Scan for the cell matching the given text and deliver its (X, Y) coordinate at center. 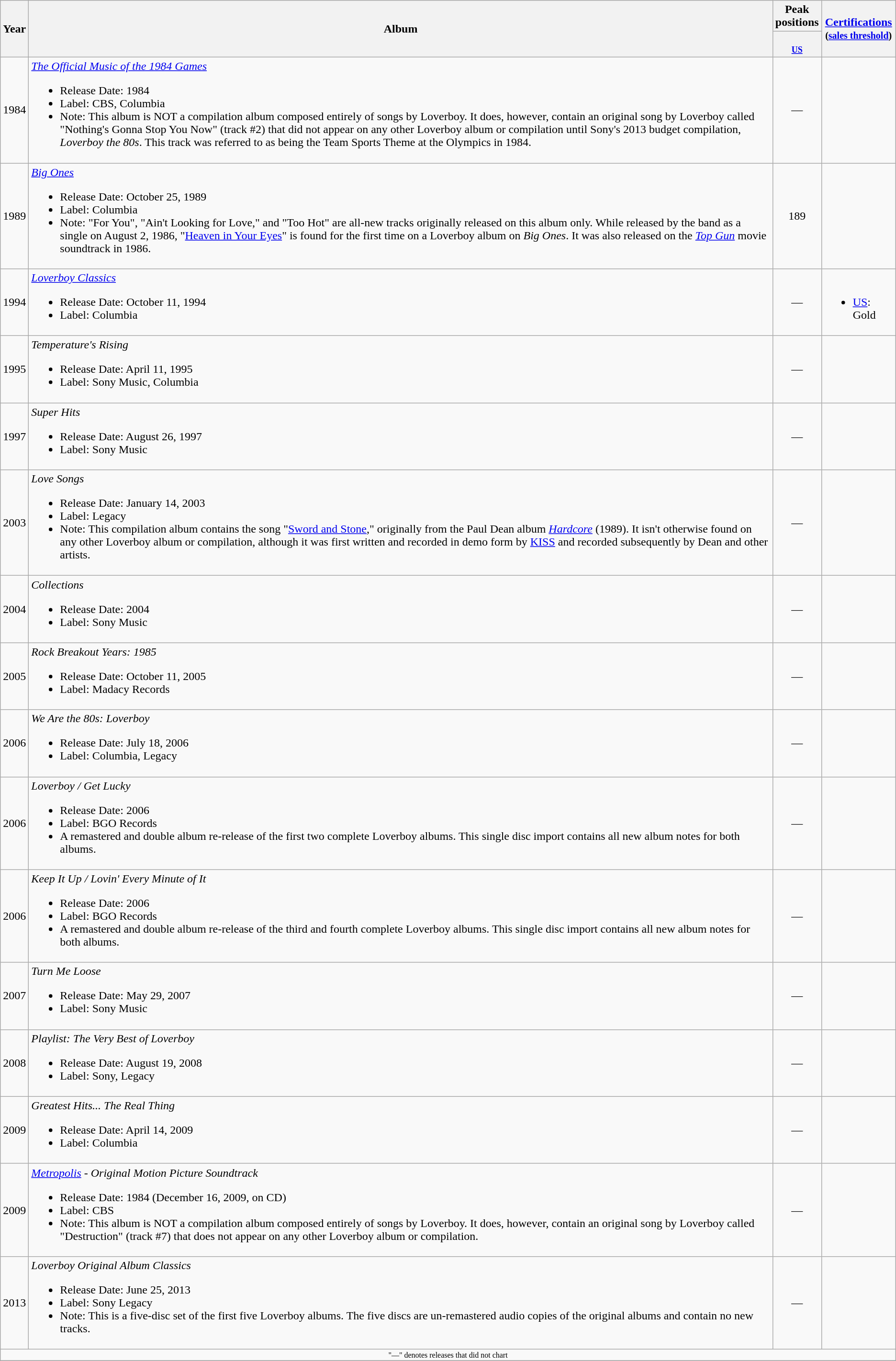
2005 (14, 676)
2004 (14, 609)
CollectionsRelease Date: 2004Label: Sony Music (401, 609)
1997 (14, 436)
1995 (14, 369)
1989 (14, 216)
Certifications(sales threshold) (859, 29)
2003 (14, 523)
Temperature's RisingRelease Date: April 11, 1995Label: Sony Music, Columbia (401, 369)
Year (14, 29)
Peak positions (797, 16)
1984 (14, 110)
2007 (14, 996)
US (797, 45)
Greatest Hits... The Real ThingRelease Date: April 14, 2009Label: Columbia (401, 1130)
Super HitsRelease Date: August 26, 1997Label: Sony Music (401, 436)
Rock Breakout Years: 1985Release Date: October 11, 2005Label: Madacy Records (401, 676)
"—" denotes releases that did not chart (448, 1355)
189 (797, 216)
Playlist: The Very Best of LoverboyRelease Date: August 19, 2008Label: Sony, Legacy (401, 1063)
Turn Me LooseRelease Date: May 29, 2007Label: Sony Music (401, 996)
We Are the 80s: LoverboyRelease Date: July 18, 2006Label: Columbia, Legacy (401, 743)
2013 (14, 1303)
2008 (14, 1063)
Loverboy ClassicsRelease Date: October 11, 1994Label: Columbia (401, 302)
Album (401, 29)
1994 (14, 302)
US: Gold (859, 302)
